For the text-containing cell, return its midpoint in [X, Y] coordinate format. 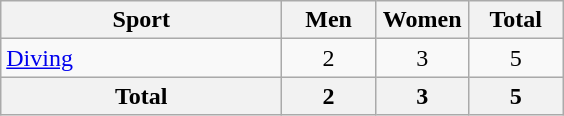
Diving [142, 58]
Sport [142, 20]
Women [422, 20]
Men [329, 20]
